Provide the (x, y) coordinate of the cell's center where the given text is located.  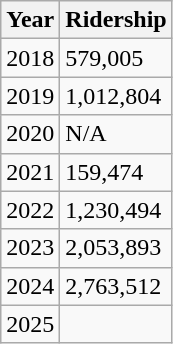
2,053,893 (116, 248)
Ridership (116, 20)
2020 (30, 134)
2,763,512 (116, 286)
2018 (30, 58)
N/A (116, 134)
2024 (30, 286)
579,005 (116, 58)
2022 (30, 210)
2021 (30, 172)
2025 (30, 324)
1,012,804 (116, 96)
159,474 (116, 172)
2019 (30, 96)
2023 (30, 248)
1,230,494 (116, 210)
Year (30, 20)
